Output the (X, Y) coordinate of the center of the cell containing the given text.  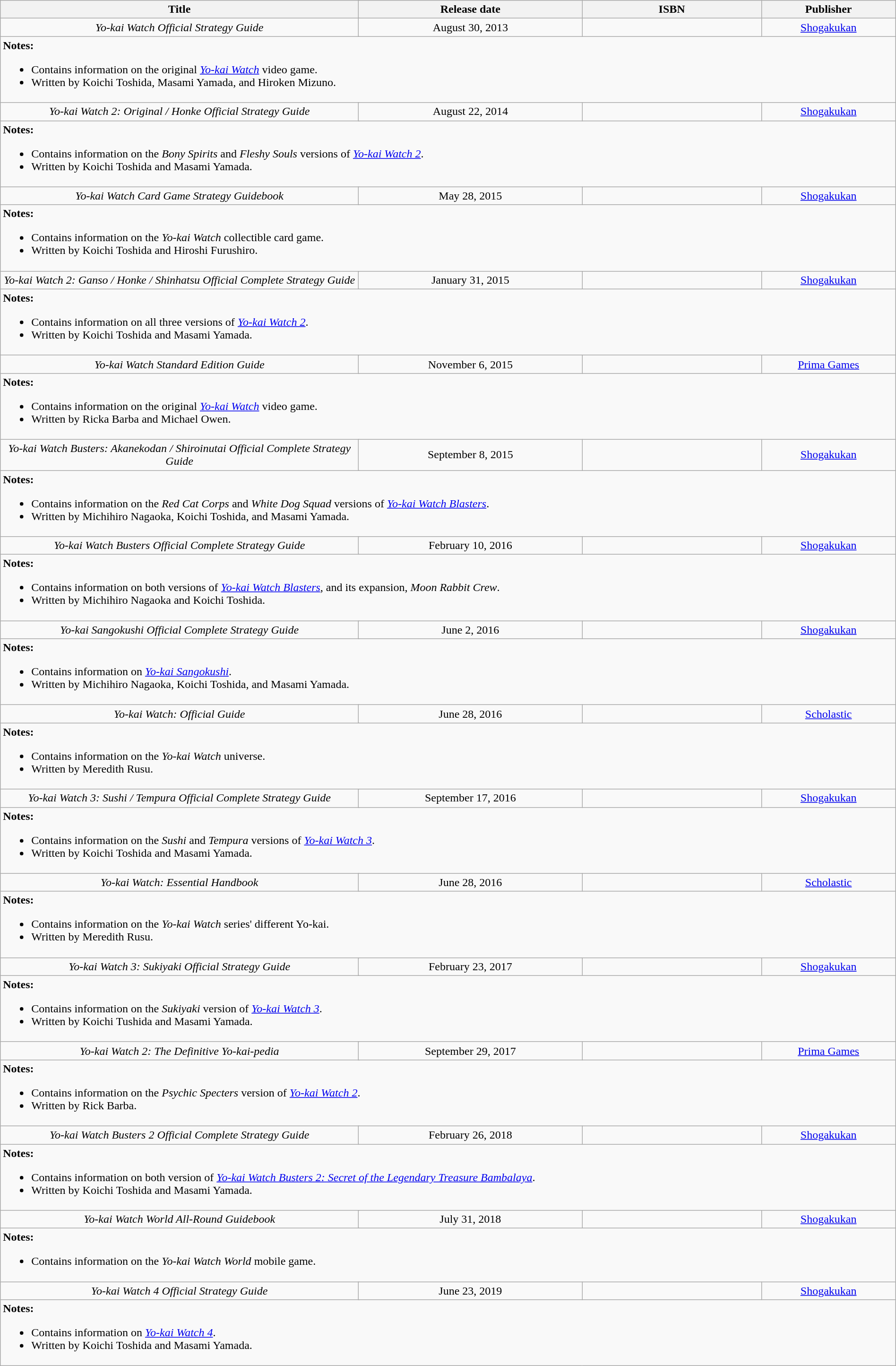
Yo-kai Watch: Official Guide (180, 714)
July 31, 2018 (471, 1219)
Notes:Contains information on the original Yo-kai Watch video game.Written by Koichi Toshida, Masami Yamada, and Hiroken Mizuno. (448, 70)
August 30, 2013 (471, 27)
Yo-kai Watch 2: Original / Honke Official Strategy Guide (180, 112)
Yo-kai Watch 4 Official Strategy Guide (180, 1291)
ISBN (672, 9)
Notes:Contains information on the Bony Spirits and Fleshy Souls versions of Yo-kai Watch 2.Written by Koichi Toshida and Masami Yamada. (448, 154)
Yo-kai Watch Busters: Akanekodan / Shiroinutai Official Complete Strategy Guide (180, 455)
November 6, 2015 (471, 364)
September 8, 2015 (471, 455)
September 29, 2017 (471, 1051)
Yo-kai Watch 3: Sushi / Tempura Official Complete Strategy Guide (180, 798)
Notes:Contains information on all three versions of Yo-kai Watch 2.Written by Koichi Toshida and Masami Yamada. (448, 322)
Yo-kai Watch 3: Sukiyaki Official Strategy Guide (180, 966)
Yo-kai Sangokushi Official Complete Strategy Guide (180, 630)
Yo-kai Watch 2: Ganso / Honke / Shinhatsu Official Complete Strategy Guide (180, 280)
February 26, 2018 (471, 1135)
August 22, 2014 (471, 112)
Release date (471, 9)
Notes:Contains information on the Yo-kai Watch series' different Yo-kai.Written by Meredith Rusu. (448, 924)
May 28, 2015 (471, 196)
Yo-kai Watch World All-Round Guidebook (180, 1219)
Yo-kai Watch Official Strategy Guide (180, 27)
Notes:Contains information on the Psychic Specters version of Yo-kai Watch 2.Written by Rick Barba. (448, 1093)
June 2, 2016 (471, 630)
Yo-kai Watch Busters Official Complete Strategy Guide (180, 546)
Notes:Contains information on the Yo-kai Watch universe.Written by Meredith Rusu. (448, 756)
Notes:Contains information on the Sukiyaki version of Yo-kai Watch 3.Written by Koichi Tushida and Masami Yamada. (448, 1009)
Title (180, 9)
Yo-kai Watch Standard Edition Guide (180, 364)
June 23, 2019 (471, 1291)
Publisher (828, 9)
Notes:Contains information on the original Yo-kai Watch video game.Written by Ricka Barba and Michael Owen. (448, 406)
Yo-kai Watch Card Game Strategy Guidebook (180, 196)
September 17, 2016 (471, 798)
February 10, 2016 (471, 546)
Yo-kai Watch: Essential Handbook (180, 882)
Notes:Contains information on the Yo-kai Watch World mobile game. (448, 1255)
Yo-kai Watch Busters 2 Official Complete Strategy Guide (180, 1135)
Notes:Contains information on Yo-kai Watch 4.Written by Koichi Toshida and Masami Yamada. (448, 1333)
Notes:Contains information on Yo-kai Sangokushi.Written by Michihiro Nagaoka, Koichi Toshida, and Masami Yamada. (448, 672)
Notes:Contains information on the Sushi and Tempura versions of Yo-kai Watch 3.Written by Koichi Toshida and Masami Yamada. (448, 840)
January 31, 2015 (471, 280)
Notes:Contains information on the Yo-kai Watch collectible card game.Written by Koichi Toshida and Hiroshi Furushiro. (448, 238)
February 23, 2017 (471, 966)
Yo-kai Watch 2: The Definitive Yo-kai-pedia (180, 1051)
